Determine the [X, Y] coordinate at the center of the cell enclosing the given text.  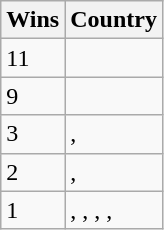
Country [114, 20]
3 [33, 134]
9 [33, 96]
1 [33, 210]
, , , , [114, 210]
11 [33, 58]
Wins [33, 20]
2 [33, 172]
